Detect which cell encompasses the target text, then output its (x, y) center coordinate. 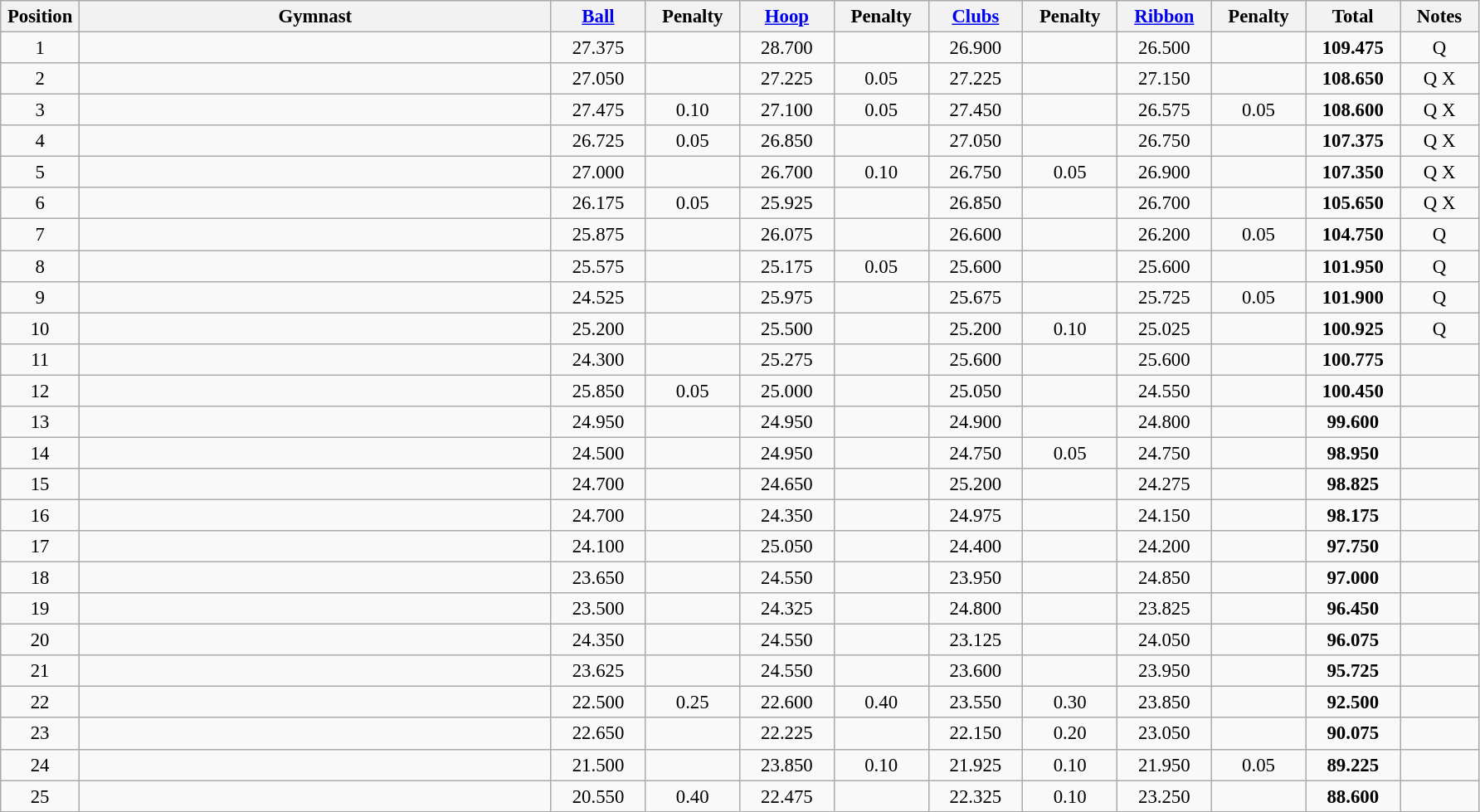
25.500 (787, 328)
19 (40, 609)
22.150 (976, 734)
101.950 (1353, 266)
25.875 (598, 235)
100.925 (1353, 328)
27.475 (598, 110)
100.775 (1353, 359)
14 (40, 453)
25.675 (976, 297)
98.950 (1353, 453)
92.500 (1353, 703)
98.825 (1353, 484)
4 (40, 141)
17 (40, 547)
22.500 (598, 703)
27.150 (1164, 79)
16 (40, 515)
24.275 (1164, 484)
3 (40, 110)
105.650 (1353, 203)
Ribbon (1164, 17)
0.30 (1070, 703)
25.175 (787, 266)
23.250 (1164, 796)
27.450 (976, 110)
23.650 (598, 578)
23.600 (976, 671)
20 (40, 640)
24.525 (598, 297)
25.000 (787, 391)
24.150 (1164, 515)
26.075 (787, 235)
24 (40, 765)
10 (40, 328)
90.075 (1353, 734)
Position (40, 17)
2 (40, 79)
26.500 (1164, 48)
107.375 (1353, 141)
98.175 (1353, 515)
27.375 (598, 48)
24.975 (976, 515)
0.25 (693, 703)
24.850 (1164, 578)
25.575 (598, 266)
26.575 (1164, 110)
9 (40, 297)
22.600 (787, 703)
101.900 (1353, 297)
18 (40, 578)
Total (1353, 17)
23.825 (1164, 609)
26.600 (976, 235)
28.700 (787, 48)
97.750 (1353, 547)
24.400 (976, 547)
100.450 (1353, 391)
5 (40, 173)
Clubs (976, 17)
21.950 (1164, 765)
24.900 (976, 422)
99.600 (1353, 422)
24.300 (598, 359)
27.100 (787, 110)
27.000 (598, 173)
23.125 (976, 640)
96.075 (1353, 640)
107.350 (1353, 173)
26.200 (1164, 235)
25.025 (1164, 328)
23.500 (598, 609)
20.550 (598, 796)
24.200 (1164, 547)
108.650 (1353, 79)
Hoop (787, 17)
12 (40, 391)
89.225 (1353, 765)
24.100 (598, 547)
25.725 (1164, 297)
23.050 (1164, 734)
25.275 (787, 359)
0.20 (1070, 734)
15 (40, 484)
Notes (1440, 17)
26.725 (598, 141)
25.925 (787, 203)
108.600 (1353, 110)
25.975 (787, 297)
26.175 (598, 203)
Ball (598, 17)
21.925 (976, 765)
22.650 (598, 734)
24.650 (787, 484)
11 (40, 359)
23.550 (976, 703)
96.450 (1353, 609)
23 (40, 734)
88.600 (1353, 796)
23.625 (598, 671)
21 (40, 671)
109.475 (1353, 48)
22.475 (787, 796)
13 (40, 422)
25.850 (598, 391)
24.500 (598, 453)
24.325 (787, 609)
7 (40, 235)
24.050 (1164, 640)
25 (40, 796)
22.325 (976, 796)
22 (40, 703)
21.500 (598, 765)
8 (40, 266)
22.225 (787, 734)
6 (40, 203)
1 (40, 48)
97.000 (1353, 578)
104.750 (1353, 235)
Gymnast (315, 17)
95.725 (1353, 671)
